Return the (X, Y) coordinate for the center point of the cell that contains the specified text.  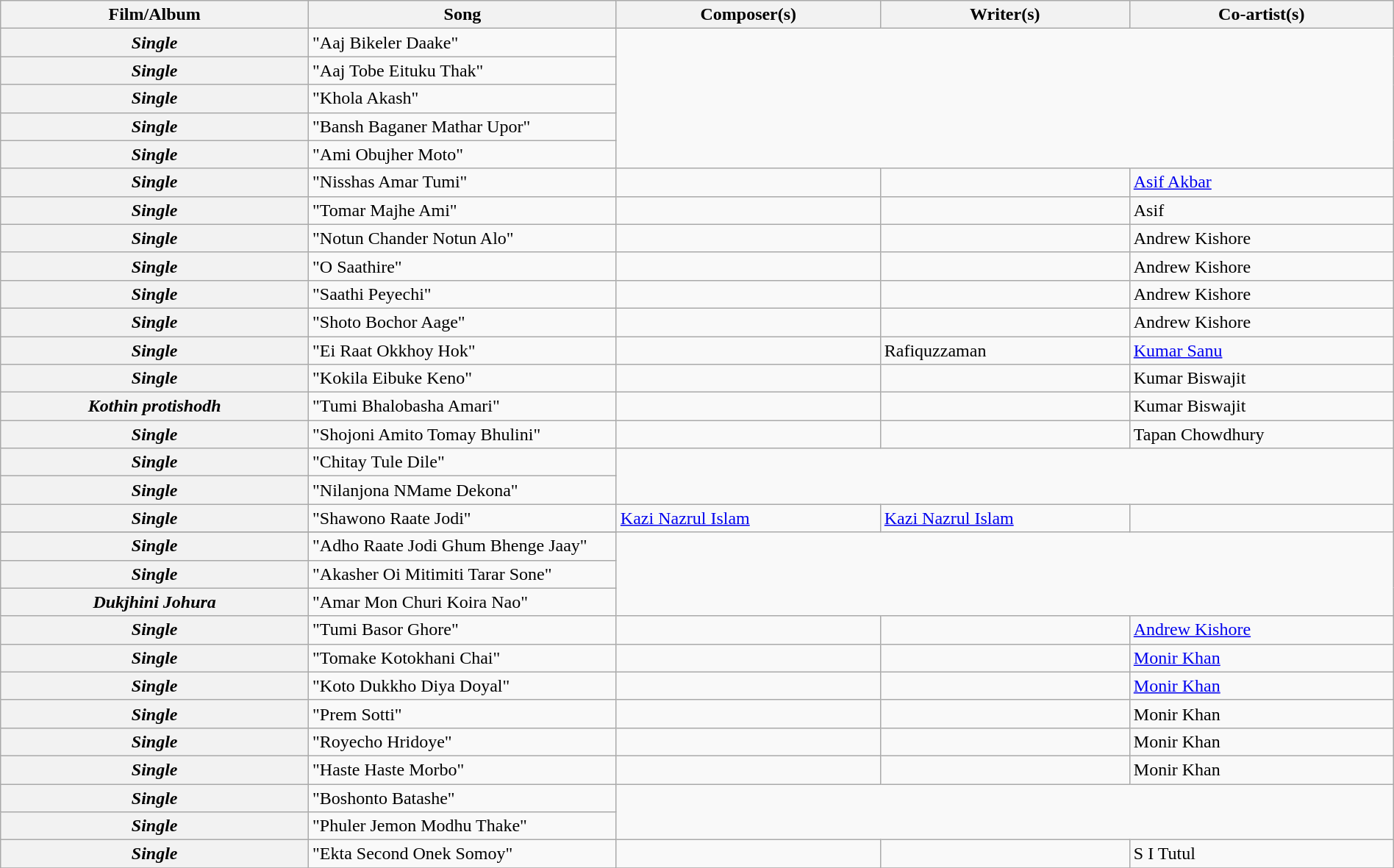
"Shawono Raate Jodi" (463, 518)
"Nilanjona NMame Dekona" (463, 490)
"Boshonto Batashe" (463, 797)
Asif (1262, 210)
"Aaj Bikeler Daake" (463, 43)
"Kokila Eibuke Keno" (463, 379)
Composer(s) (748, 15)
Film/Album (154, 15)
"Akasher Oi Mitimiti Tarar Sone" (463, 574)
"Tomar Majhe Ami" (463, 210)
"Phuler Jemon Modhu Thake" (463, 826)
"Bansh Baganer Mathar Upor" (463, 126)
"Tomake Kotokhani Chai" (463, 658)
"Aaj Tobe Eituku Thak" (463, 71)
"Koto Dukkho Diya Doyal" (463, 686)
Dukjhini Johura (154, 602)
"Khola Akash" (463, 98)
S I Tutul (1262, 854)
"Tumi Bhalobasha Amari" (463, 406)
"Ei Raat Okkhoy Hok" (463, 351)
"O Saathire" (463, 266)
"Royecho Hridoye" (463, 742)
Co-artist(s) (1262, 15)
"Shoto Bochor Aage" (463, 322)
"Tumi Basor Ghore" (463, 630)
"Haste Haste Morbo" (463, 770)
"Saathi Peyechi" (463, 294)
Tapan Chowdhury (1262, 434)
Kumar Sanu (1262, 351)
Writer(s) (1004, 15)
Song (463, 15)
"Amar Mon Churi Koira Nao" (463, 602)
Asif Akbar (1262, 182)
Rafiquzzaman (1004, 351)
"Nisshas Amar Tumi" (463, 182)
"Chitay Tule Dile" (463, 462)
"Adho Raate Jodi Ghum Bhenge Jaay" (463, 546)
"Notun Chander Notun Alo" (463, 238)
"Shojoni Amito Tomay Bhulini" (463, 434)
"Ami Obujher Moto" (463, 154)
Kothin protishodh (154, 406)
"Prem Sotti" (463, 714)
"Ekta Second Onek Somoy" (463, 854)
